Search for the cell housing the specified text and yield its [X, Y] center coordinate. 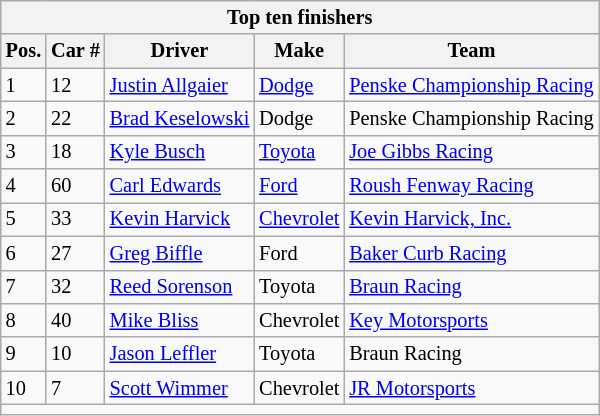
Baker Curb Racing [471, 253]
Make [299, 51]
32 [76, 287]
Key Motorsports [471, 320]
Driver [180, 51]
Top ten finishers [300, 17]
Kevin Harvick, Inc. [471, 219]
22 [76, 118]
Justin Allgaier [180, 85]
40 [76, 320]
27 [76, 253]
33 [76, 219]
3 [24, 152]
12 [76, 85]
Roush Fenway Racing [471, 186]
6 [24, 253]
60 [76, 186]
Reed Sorenson [180, 287]
Joe Gibbs Racing [471, 152]
Team [471, 51]
1 [24, 85]
Pos. [24, 51]
18 [76, 152]
8 [24, 320]
Car # [76, 51]
5 [24, 219]
Kevin Harvick [180, 219]
2 [24, 118]
Brad Keselowski [180, 118]
9 [24, 354]
Greg Biffle [180, 253]
Scott Wimmer [180, 388]
JR Motorsports [471, 388]
Jason Leffler [180, 354]
4 [24, 186]
Mike Bliss [180, 320]
Kyle Busch [180, 152]
Carl Edwards [180, 186]
